Return the [x, y] coordinate for the center point of the cell that contains the specified text.  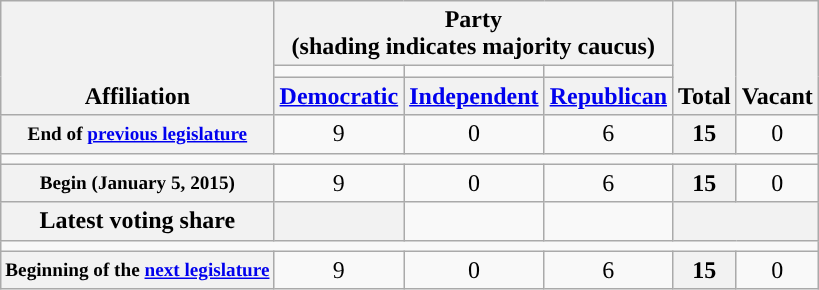
Party(shading indicates majority caucus) [474, 34]
Total [705, 58]
Democratic [339, 96]
Independent [474, 96]
Vacant [777, 58]
Latest voting share [138, 221]
End of previous legislature [138, 134]
Republican [608, 96]
Beginning of the next legislature [138, 270]
Affiliation [138, 58]
Begin (January 5, 2015) [138, 183]
